Search for the cell housing the specified text and yield its [X, Y] center coordinate. 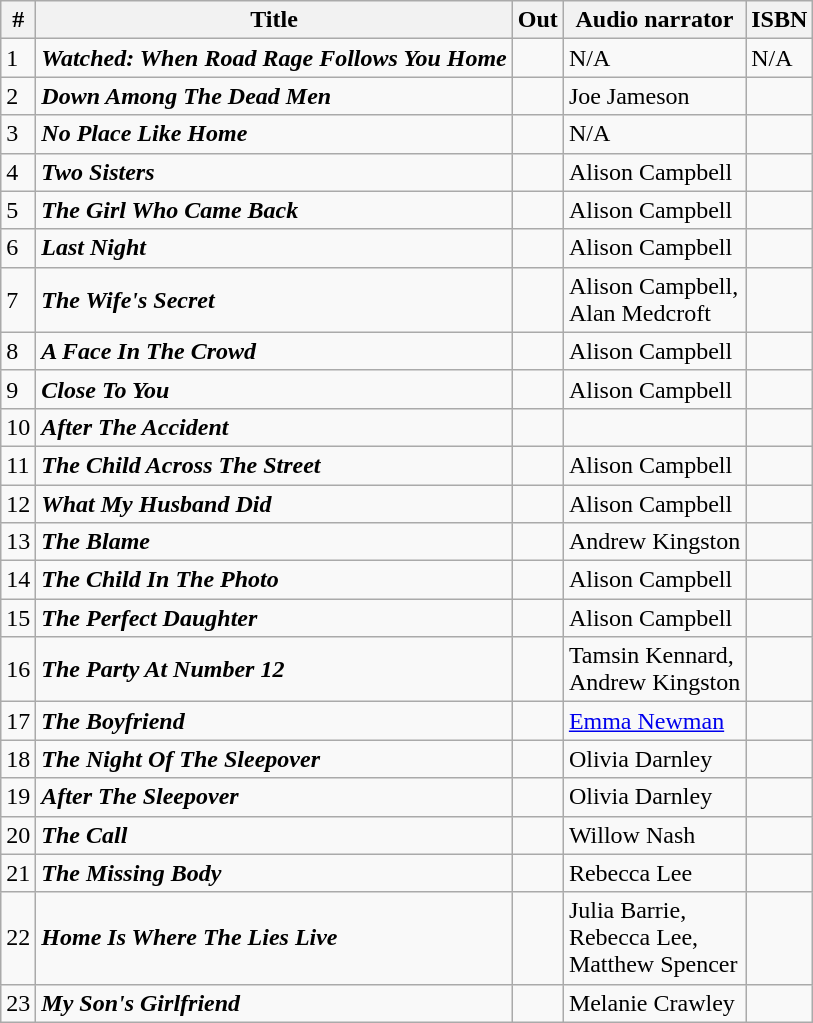
Joe Jameson [654, 96]
# [18, 20]
The Party At Number 12 [274, 670]
Close To You [274, 389]
Audio narrator [654, 20]
Watched: When Road Rage Follows You Home [274, 58]
4 [18, 172]
3 [18, 134]
The Missing Body [274, 873]
5 [18, 210]
The Wife's Secret [274, 300]
Home Is Where The Lies Live [274, 938]
18 [18, 759]
12 [18, 503]
The Perfect Daughter [274, 618]
9 [18, 389]
15 [18, 618]
Out [538, 20]
8 [18, 351]
7 [18, 300]
20 [18, 835]
Last Night [274, 248]
16 [18, 670]
Title [274, 20]
10 [18, 427]
14 [18, 580]
22 [18, 938]
Alison Campbell,Alan Medcroft [654, 300]
13 [18, 542]
My Son's Girlfriend [274, 1003]
1 [18, 58]
The Blame [274, 542]
The Boyfriend [274, 721]
17 [18, 721]
6 [18, 248]
The Call [274, 835]
ISBN [780, 20]
After The Accident [274, 427]
Rebecca Lee [654, 873]
Tamsin Kennard,Andrew Kingston [654, 670]
Down Among The Dead Men [274, 96]
Emma Newman [654, 721]
No Place Like Home [274, 134]
19 [18, 797]
The Girl Who Came Back [274, 210]
After The Sleepover [274, 797]
Melanie Crawley [654, 1003]
11 [18, 465]
What My Husband Did [274, 503]
A Face In The Crowd [274, 351]
21 [18, 873]
Julia Barrie,Rebecca Lee,Matthew Spencer [654, 938]
23 [18, 1003]
Two Sisters [274, 172]
2 [18, 96]
Willow Nash [654, 835]
Andrew Kingston [654, 542]
The Child In The Photo [274, 580]
The Night Of The Sleepover [274, 759]
The Child Across The Street [274, 465]
